Return (x, y) of the center of cell containing provided text 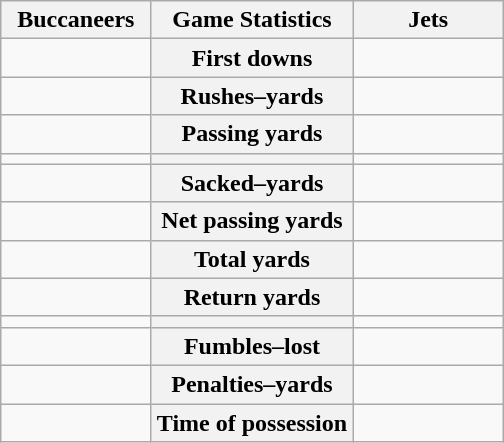
Total yards (252, 259)
Jets (428, 20)
Net passing yards (252, 221)
Passing yards (252, 134)
Rushes–yards (252, 96)
Time of possession (252, 423)
Sacked–yards (252, 183)
Buccaneers (76, 20)
Fumbles–lost (252, 346)
Return yards (252, 297)
First downs (252, 58)
Penalties–yards (252, 384)
Game Statistics (252, 20)
